Return [x, y] of the center of cell containing provided text 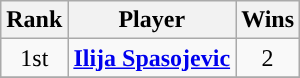
Player [152, 20]
1st [34, 58]
Wins [268, 20]
Ilija Spasojevic [152, 58]
2 [268, 58]
Rank [34, 20]
